For the text-containing cell, return its midpoint in [x, y] coordinate format. 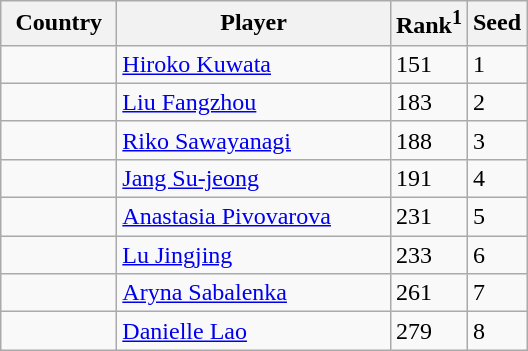
233 [428, 255]
Anastasia Pivovarova [254, 217]
279 [428, 331]
5 [496, 217]
Country [59, 24]
3 [496, 140]
1 [496, 64]
Danielle Lao [254, 331]
2 [496, 102]
191 [428, 178]
151 [428, 64]
261 [428, 293]
Jang Su-jeong [254, 178]
Liu Fangzhou [254, 102]
183 [428, 102]
Seed [496, 24]
Rank1 [428, 24]
4 [496, 178]
Lu Jingjing [254, 255]
231 [428, 217]
Riko Sawayanagi [254, 140]
Player [254, 24]
Aryna Sabalenka [254, 293]
188 [428, 140]
6 [496, 255]
Hiroko Kuwata [254, 64]
7 [496, 293]
8 [496, 331]
